Scan for the cell matching the given text and deliver its [x, y] coordinate at center. 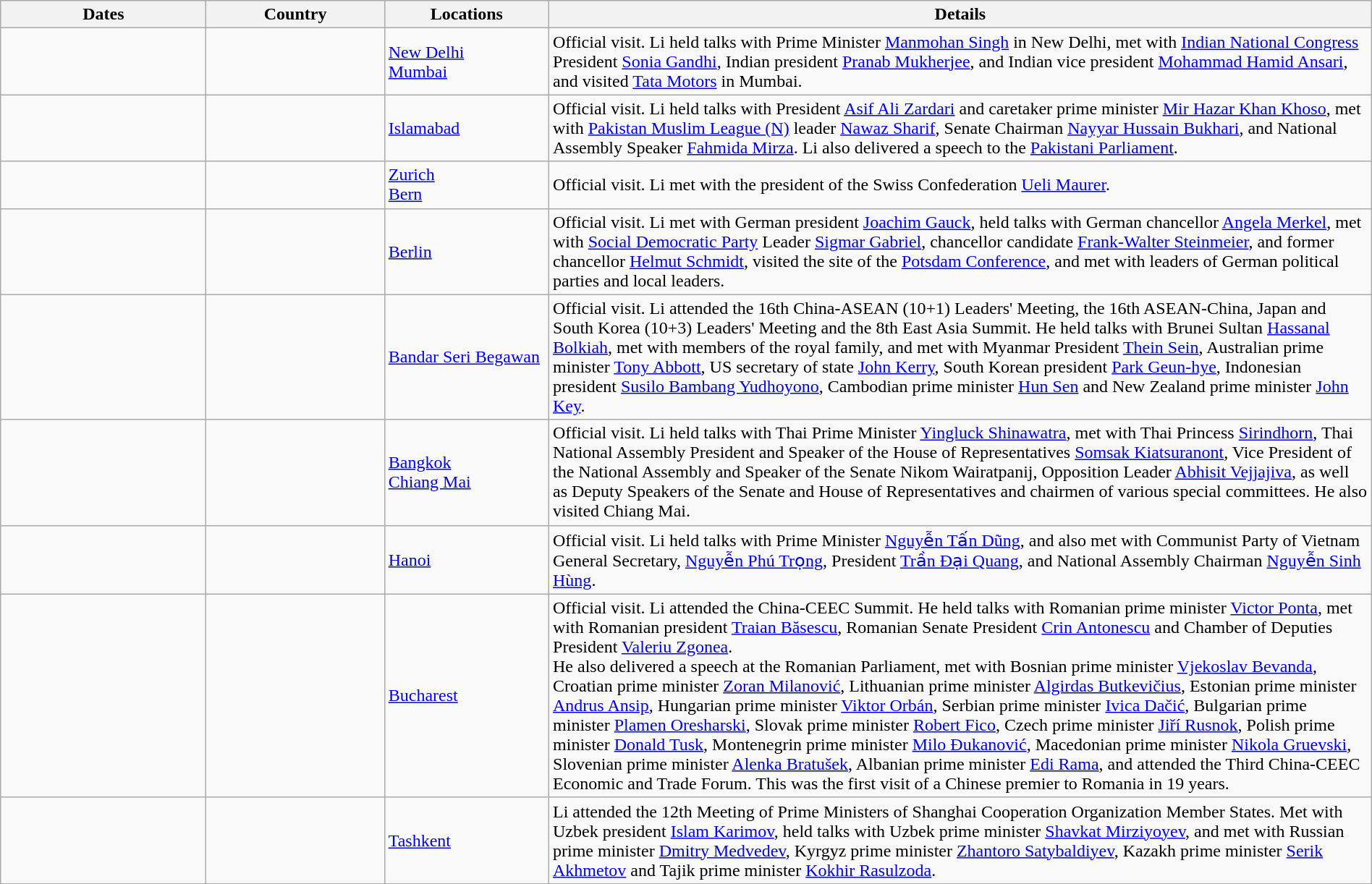
BangkokChiang Mai [466, 472]
Islamabad [466, 128]
Bucharest [466, 696]
Country [295, 14]
Details [961, 14]
ZurichBern [466, 185]
Locations [466, 14]
Berlin [466, 252]
Hanoi [466, 560]
Dates [103, 14]
Bandar Seri Begawan [466, 357]
Official visit. Li met with the president of the Swiss Confederation Ueli Maurer. [961, 185]
Tashkent [466, 841]
New DelhiMumbai [466, 61]
